Provide the [X, Y] coordinate of the cell's center where the given text is located.  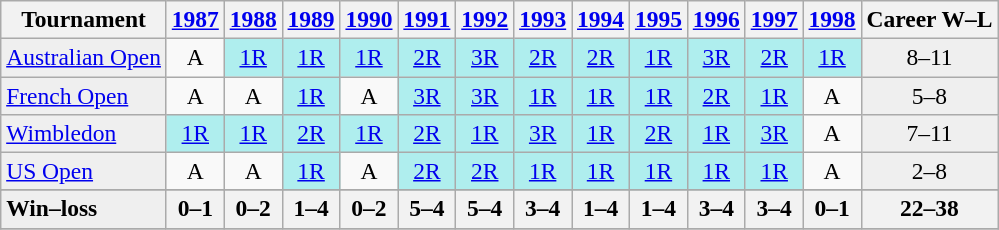
7–11 [930, 133]
1990 [369, 19]
1994 [601, 19]
French Open [84, 95]
Career W–L [930, 19]
Wimbledon [84, 133]
5–8 [930, 95]
1987 [195, 19]
Tournament [84, 19]
1992 [485, 19]
1996 [716, 19]
1988 [253, 19]
1998 [832, 19]
22–38 [930, 209]
Australian Open [84, 57]
8–11 [930, 57]
1997 [774, 19]
1989 [311, 19]
1993 [543, 19]
1991 [427, 19]
Win–loss [84, 209]
2–8 [930, 171]
1995 [658, 19]
US Open [84, 171]
